Return the (x, y) coordinate for the center point of the cell that contains the specified text.  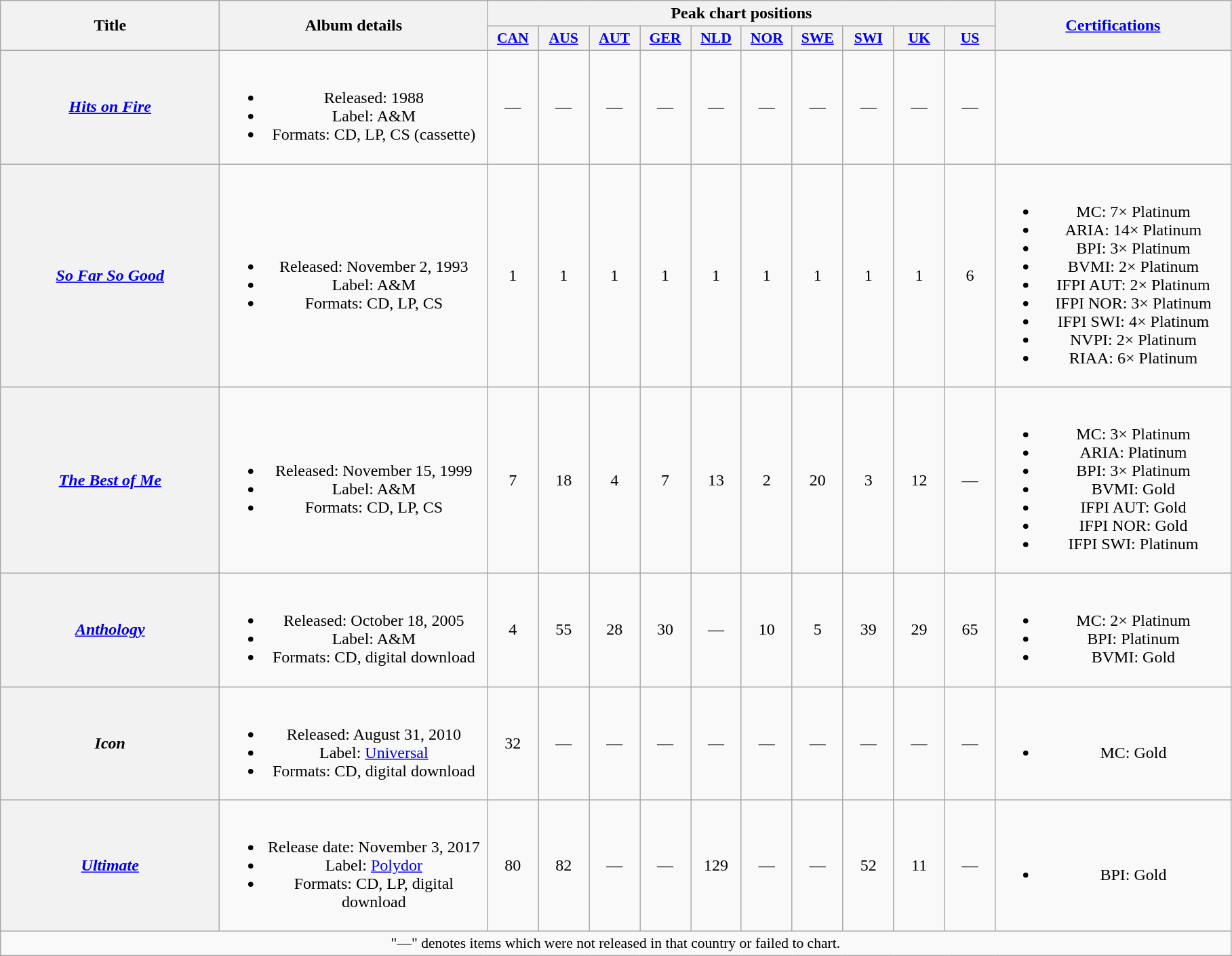
Released: October 18, 2005Label: A&MFormats: CD, digital download (354, 631)
28 (614, 631)
2 (766, 480)
Release date: November 3, 2017Label: PolydorFormats: CD, LP, digital download (354, 866)
Released: August 31, 2010Label: UniversalFormats: CD, digital download (354, 743)
80 (513, 866)
So Far So Good (110, 275)
Certifications (1113, 26)
5 (818, 631)
BPI: Gold (1113, 866)
29 (919, 631)
129 (716, 866)
MC: 2× PlatinumBPI: PlatinumBVMI: Gold (1113, 631)
SWI (868, 39)
The Best of Me (110, 480)
10 (766, 631)
SWE (818, 39)
20 (818, 480)
Album details (354, 26)
Title (110, 26)
GER (666, 39)
CAN (513, 39)
AUS (564, 39)
Released: November 2, 1993Label: A&MFormats: CD, LP, CS (354, 275)
65 (970, 631)
MC: 3× PlatinumARIA: PlatinumBPI: 3× PlatinumBVMI: GoldIFPI AUT: GoldIFPI NOR: GoldIFPI SWI: Platinum (1113, 480)
Anthology (110, 631)
3 (868, 480)
Ultimate (110, 866)
18 (564, 480)
39 (868, 631)
Released: November 15, 1999Label: A&MFormats: CD, LP, CS (354, 480)
52 (868, 866)
32 (513, 743)
55 (564, 631)
AUT (614, 39)
13 (716, 480)
NLD (716, 39)
UK (919, 39)
MC: Gold (1113, 743)
6 (970, 275)
NOR (766, 39)
82 (564, 866)
"—" denotes items which were not released in that country or failed to chart. (616, 944)
11 (919, 866)
Icon (110, 743)
Peak chart positions (742, 14)
12 (919, 480)
30 (666, 631)
Released: 1988Label: A&MFormats: CD, LP, CS (cassette) (354, 107)
Hits on Fire (110, 107)
US (970, 39)
